Return the [x, y] coordinate for the center point of the cell that contains the specified text.  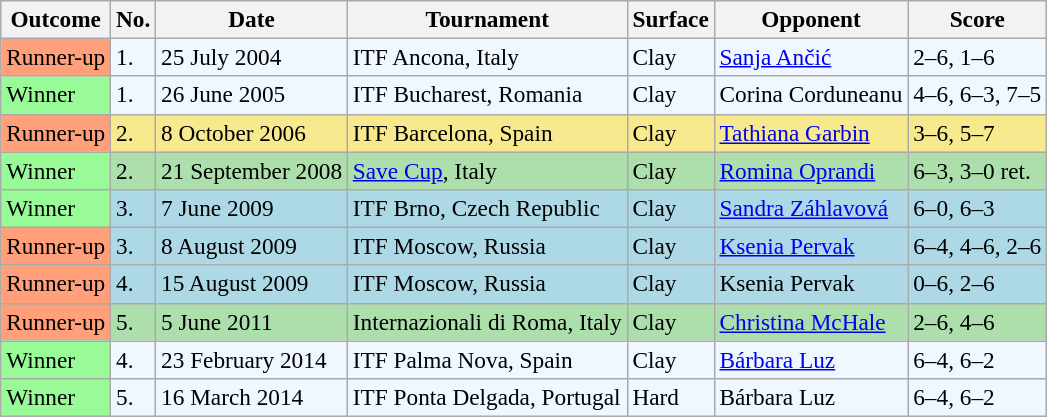
No. [134, 19]
Score [978, 19]
ITF Brno, Czech Republic [487, 208]
Corina Corduneanu [811, 95]
15 August 2009 [252, 284]
6–0, 6–3 [978, 208]
ITF Bucharest, Romania [487, 95]
16 March 2014 [252, 397]
ITF Ponta Delgada, Portugal [487, 397]
3–6, 5–7 [978, 133]
6–4, 4–6, 2–6 [978, 246]
26 June 2005 [252, 95]
5 June 2011 [252, 322]
0–6, 2–6 [978, 284]
Romina Oprandi [811, 170]
Tathiana Garbin [811, 133]
ITF Ancona, Italy [487, 57]
Save Cup, Italy [487, 170]
21 September 2008 [252, 170]
Date [252, 19]
ITF Barcelona, Spain [487, 133]
7 June 2009 [252, 208]
8 October 2006 [252, 133]
Outcome [56, 19]
Internazionali di Roma, Italy [487, 322]
Christina McHale [811, 322]
2–6, 4–6 [978, 322]
Sandra Záhlavová [811, 208]
4–6, 6–3, 7–5 [978, 95]
8 August 2009 [252, 246]
Surface [670, 19]
Tournament [487, 19]
6–3, 3–0 ret. [978, 170]
Opponent [811, 19]
ITF Palma Nova, Spain [487, 359]
Sanja Ančić [811, 57]
23 February 2014 [252, 359]
Hard [670, 397]
25 July 2004 [252, 57]
2–6, 1–6 [978, 57]
